Determine the [X, Y] coordinate at the center of the cell enclosing the given text.  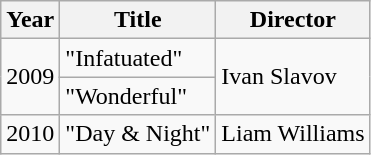
2009 [30, 77]
Year [30, 20]
Ivan Slavov [293, 77]
Title [138, 20]
"Day & Night" [138, 134]
Liam Williams [293, 134]
"Infatuated" [138, 58]
Director [293, 20]
"Wonderful" [138, 96]
2010 [30, 134]
